Capture the cell that displays the provided text and extract its (x, y) central coordinate. 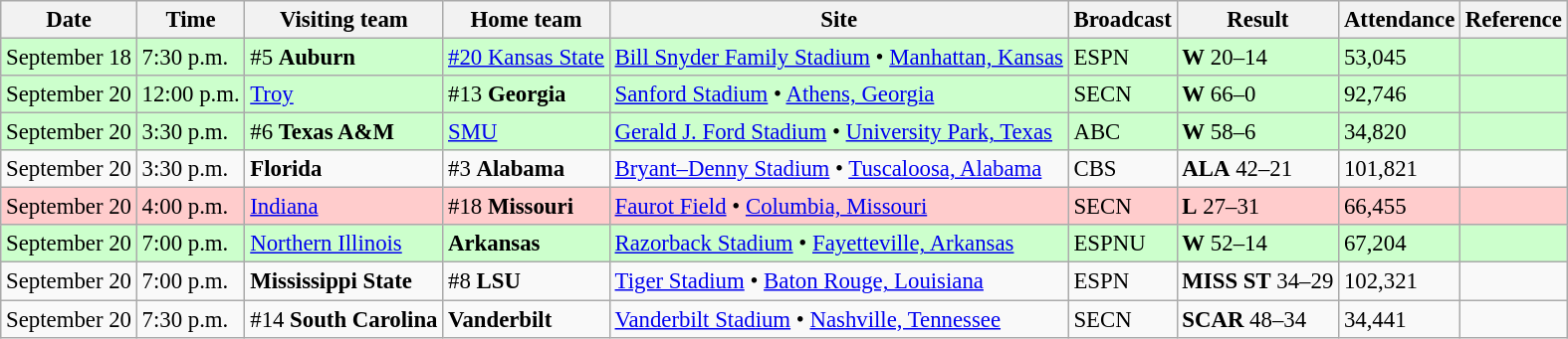
ABC (1123, 132)
34,820 (1400, 132)
#6 Texas A&M (344, 132)
101,821 (1400, 169)
Gerald J. Ford Stadium • University Park, Texas (838, 132)
Mississippi State (344, 281)
53,045 (1400, 58)
#3 Alabama (527, 169)
Florida (344, 169)
Northern Illinois (344, 244)
Sanford Stadium • Athens, Georgia (838, 94)
Vanderbilt (527, 319)
Time (191, 20)
#14 South Carolina (344, 319)
Date (69, 20)
Arkansas (527, 244)
#13 Georgia (527, 94)
September 18 (69, 58)
#5 Auburn (344, 58)
W 66–0 (1258, 94)
W 58–6 (1258, 132)
Razorback Stadium • Fayetteville, Arkansas (838, 244)
Site (838, 20)
4:00 p.m. (191, 207)
67,204 (1400, 244)
Tiger Stadium • Baton Rouge, Louisiana (838, 281)
Home team (527, 20)
L 27–31 (1258, 207)
12:00 p.m. (191, 94)
W 20–14 (1258, 58)
Faurot Field • Columbia, Missouri (838, 207)
#8 LSU (527, 281)
Attendance (1400, 20)
92,746 (1400, 94)
Troy (344, 94)
ALA 42–21 (1258, 169)
Reference (1514, 20)
Visiting team (344, 20)
Vanderbilt Stadium • Nashville, Tennessee (838, 319)
#18 Missouri (527, 207)
CBS (1123, 169)
Indiana (344, 207)
Broadcast (1123, 20)
102,321 (1400, 281)
W 52–14 (1258, 244)
ESPNU (1123, 244)
Bill Snyder Family Stadium • Manhattan, Kansas (838, 58)
SCAR 48–34 (1258, 319)
34,441 (1400, 319)
#20 Kansas State (527, 58)
SMU (527, 132)
Bryant–Denny Stadium • Tuscaloosa, Alabama (838, 169)
66,455 (1400, 207)
Result (1258, 20)
MISS ST 34–29 (1258, 281)
